Identify which cell holds the provided text, then report its [x, y] central coordinate. 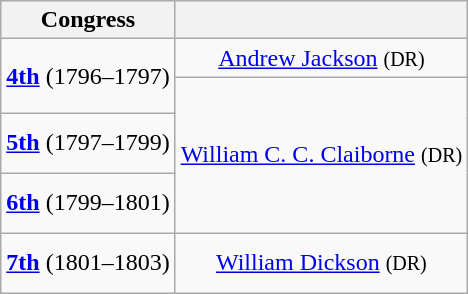
6th (1799–1801) [88, 203]
William C. C. Claiborne (DR) [322, 155]
7th (1801–1803) [88, 263]
4th (1796–1797) [88, 76]
Andrew Jackson (DR) [322, 58]
Congress [88, 20]
5th (1797–1799) [88, 143]
William Dickson (DR) [322, 263]
